Locate the cell with the specified text and output its (x, y) center coordinate. 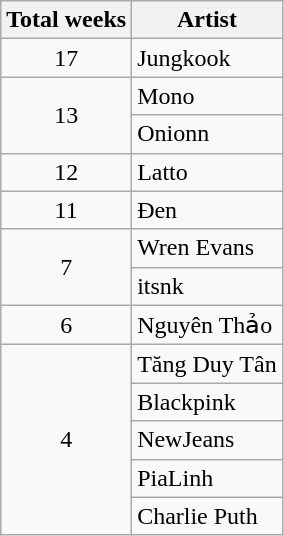
Onionn (208, 134)
Nguyên Thảo (208, 325)
Mono (208, 96)
Latto (208, 172)
Artist (208, 20)
12 (66, 172)
4 (66, 440)
17 (66, 58)
Đen (208, 210)
Blackpink (208, 402)
13 (66, 115)
NewJeans (208, 440)
Jungkook (208, 58)
Total weeks (66, 20)
itsnk (208, 286)
Wren Evans (208, 248)
Tăng Duy Tân (208, 364)
6 (66, 325)
PiaLinh (208, 478)
Charlie Puth (208, 516)
11 (66, 210)
7 (66, 267)
